For the text-containing cell, return its midpoint in [x, y] coordinate format. 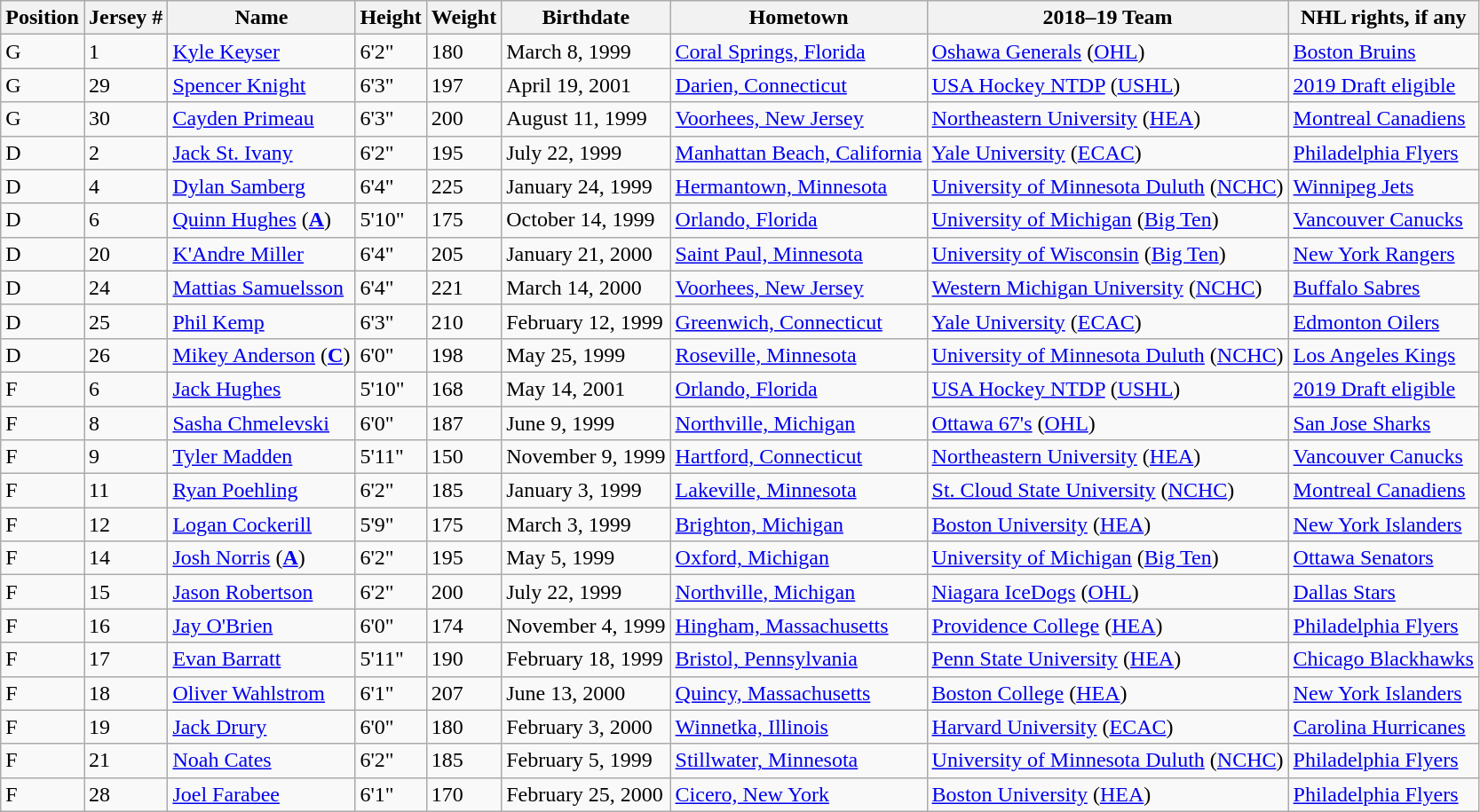
Stillwater, Minnesota [799, 761]
150 [463, 457]
January 3, 1999 [586, 491]
Saint Paul, Minnesota [799, 254]
May 25, 1999 [586, 355]
Mattias Samuelsson [261, 288]
St. Cloud State University (NCHC) [1108, 491]
Boston Bruins [1383, 51]
198 [463, 355]
19 [125, 727]
Spencer Knight [261, 85]
March 3, 1999 [586, 524]
Mikey Anderson (C) [261, 355]
168 [463, 389]
Jersey # [125, 18]
Jack St. Ivany [261, 153]
Oxford, Michigan [799, 558]
February 18, 1999 [586, 659]
Hometown [799, 18]
197 [463, 85]
29 [125, 85]
February 25, 2000 [586, 794]
210 [463, 321]
5'9" [391, 524]
August 11, 1999 [586, 119]
Brighton, Michigan [799, 524]
Manhattan Beach, California [799, 153]
Joel Farabee [261, 794]
Evan Barratt [261, 659]
Name [261, 18]
Cayden Primeau [261, 119]
16 [125, 626]
Lakeville, Minnesota [799, 491]
Cicero, New York [799, 794]
18 [125, 693]
Quinn Hughes (A) [261, 220]
24 [125, 288]
February 3, 2000 [586, 727]
February 5, 1999 [586, 761]
Logan Cockerill [261, 524]
Jack Hughes [261, 389]
June 9, 1999 [586, 423]
Tyler Madden [261, 457]
May 14, 2001 [586, 389]
8 [125, 423]
New York Rangers [1383, 254]
February 12, 1999 [586, 321]
Greenwich, Connecticut [799, 321]
K'Andre Miller [261, 254]
190 [463, 659]
Hermantown, Minnesota [799, 186]
20 [125, 254]
207 [463, 693]
Edmonton Oilers [1383, 321]
Sasha Chmelevski [261, 423]
San Jose Sharks [1383, 423]
Weight [463, 18]
Ottawa 67's (OHL) [1108, 423]
October 14, 1999 [586, 220]
November 9, 1999 [586, 457]
Kyle Keyser [261, 51]
Harvard University (ECAC) [1108, 727]
Winnipeg Jets [1383, 186]
25 [125, 321]
November 4, 1999 [586, 626]
Boston College (HEA) [1108, 693]
Providence College (HEA) [1108, 626]
Buffalo Sabres [1383, 288]
4 [125, 186]
221 [463, 288]
17 [125, 659]
Position [43, 18]
174 [463, 626]
Jack Drury [261, 727]
Jason Robertson [261, 592]
Ryan Poehling [261, 491]
30 [125, 119]
June 13, 2000 [586, 693]
Chicago Blackhawks [1383, 659]
205 [463, 254]
9 [125, 457]
January 21, 2000 [586, 254]
Bristol, Pennsylvania [799, 659]
Western Michigan University (NCHC) [1108, 288]
1 [125, 51]
University of Wisconsin (Big Ten) [1108, 254]
Dylan Samberg [261, 186]
Noah Cates [261, 761]
Oliver Wahlstrom [261, 693]
Winnetka, Illinois [799, 727]
28 [125, 794]
Hingham, Massachusetts [799, 626]
Jay O'Brien [261, 626]
Hartford, Connecticut [799, 457]
2 [125, 153]
Coral Springs, Florida [799, 51]
15 [125, 592]
March 8, 1999 [586, 51]
Phil Kemp [261, 321]
Oshawa Generals (OHL) [1108, 51]
Height [391, 18]
187 [463, 423]
Birthdate [586, 18]
Roseville, Minnesota [799, 355]
Dallas Stars [1383, 592]
Ottawa Senators [1383, 558]
Los Angeles Kings [1383, 355]
May 5, 1999 [586, 558]
21 [125, 761]
Quincy, Massachusetts [799, 693]
NHL rights, if any [1383, 18]
11 [125, 491]
Niagara IceDogs (OHL) [1108, 592]
March 14, 2000 [586, 288]
170 [463, 794]
225 [463, 186]
Josh Norris (A) [261, 558]
Darien, Connecticut [799, 85]
2018–19 Team [1108, 18]
26 [125, 355]
January 24, 1999 [586, 186]
Carolina Hurricanes [1383, 727]
12 [125, 524]
April 19, 2001 [586, 85]
Penn State University (HEA) [1108, 659]
14 [125, 558]
